Capture the cell that displays the provided text and extract its [x, y] central coordinate. 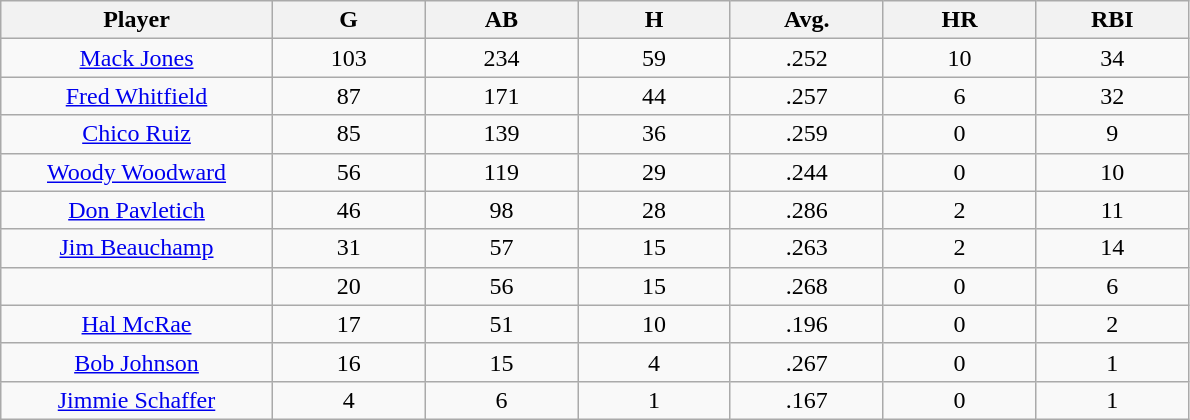
HR [960, 20]
.259 [806, 134]
34 [1112, 58]
234 [502, 58]
9 [1112, 134]
32 [1112, 96]
Woody Woodward [137, 172]
59 [654, 58]
17 [348, 324]
46 [348, 210]
Chico Ruiz [137, 134]
.196 [806, 324]
31 [348, 248]
.252 [806, 58]
RBI [1112, 20]
.167 [806, 400]
171 [502, 96]
Player [137, 20]
87 [348, 96]
Jimmie Schaffer [137, 400]
11 [1112, 210]
.267 [806, 362]
85 [348, 134]
Avg. [806, 20]
51 [502, 324]
28 [654, 210]
98 [502, 210]
Fred Whitfield [137, 96]
Hal McRae [137, 324]
103 [348, 58]
16 [348, 362]
.286 [806, 210]
.268 [806, 286]
36 [654, 134]
Bob Johnson [137, 362]
H [654, 20]
14 [1112, 248]
.257 [806, 96]
57 [502, 248]
.263 [806, 248]
20 [348, 286]
44 [654, 96]
.244 [806, 172]
139 [502, 134]
AB [502, 20]
Don Pavletich [137, 210]
29 [654, 172]
Mack Jones [137, 58]
Jim Beauchamp [137, 248]
119 [502, 172]
G [348, 20]
